Return (X, Y) of the center of cell containing provided text 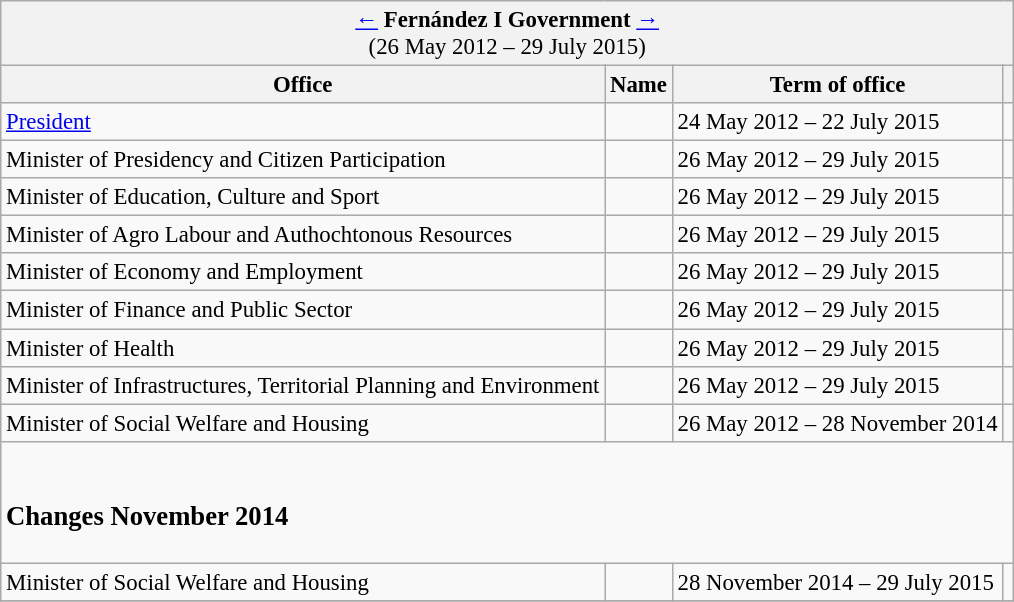
Minister of Finance and Public Sector (303, 310)
Minister of Agro Labour and Authochtonous Resources (303, 235)
Changes November 2014 (508, 502)
President (303, 122)
Term of office (838, 85)
Name (639, 85)
Minister of Health (303, 348)
Minister of Education, Culture and Sport (303, 197)
24 May 2012 – 22 July 2015 (838, 122)
Minister of Infrastructures, Territorial Planning and Environment (303, 385)
Minister of Presidency and Citizen Participation (303, 160)
26 May 2012 – 28 November 2014 (838, 423)
Office (303, 85)
← Fernández I Government →(26 May 2012 – 29 July 2015) (508, 34)
Minister of Economy and Employment (303, 273)
28 November 2014 – 29 July 2015 (838, 583)
